Locate the cell with the specified text and output its [X, Y] center coordinate. 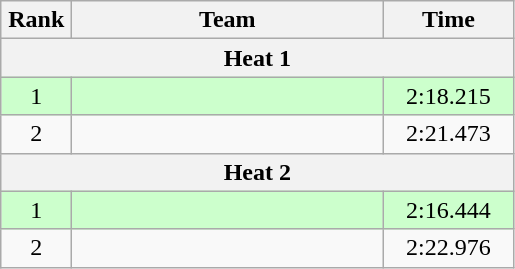
2:22.976 [448, 248]
2:21.473 [448, 134]
Heat 2 [258, 172]
Rank [36, 20]
Team [228, 20]
Time [448, 20]
2:16.444 [448, 210]
Heat 1 [258, 58]
2:18.215 [448, 96]
